Identify which cell holds the provided text, then report its (X, Y) central coordinate. 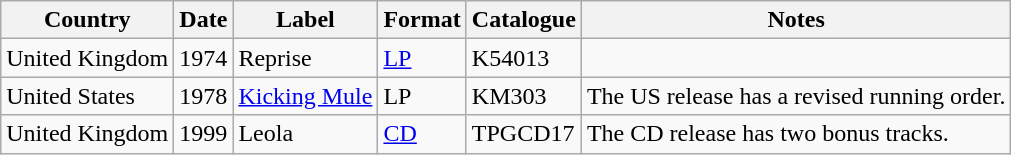
The US release has a revised running order. (796, 96)
1999 (204, 134)
Notes (796, 20)
Date (204, 20)
1978 (204, 96)
Kicking Mule (306, 96)
1974 (204, 58)
KM303 (524, 96)
TPGCD17 (524, 134)
The CD release has two bonus tracks. (796, 134)
Country (88, 20)
Catalogue (524, 20)
Label (306, 20)
Reprise (306, 58)
Format (422, 20)
Leola (306, 134)
United States (88, 96)
CD (422, 134)
K54013 (524, 58)
